Search for the cell housing the specified text and yield its (x, y) center coordinate. 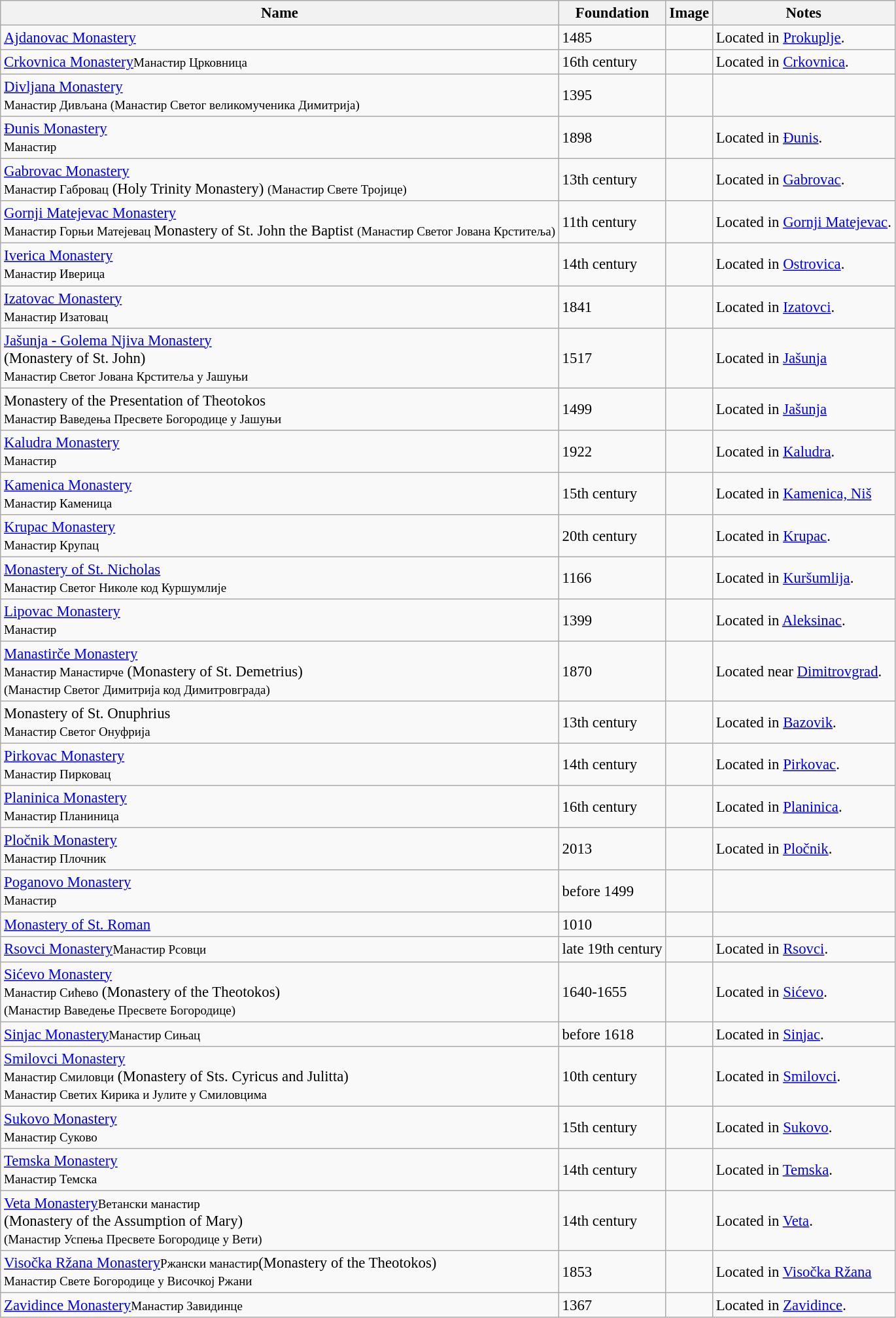
Located in Gabrovac. (803, 181)
Located in Izatovci. (803, 307)
Located in Gornji Matejevac. (803, 222)
Ajdanovac Monastery (280, 38)
20th century (612, 536)
Located in Kaludra. (803, 451)
Image (689, 13)
Monastery of St. OnuphriusМанастир Светог Онуфрија (280, 722)
Iverica MonasteryМанастир Иверица (280, 264)
Located in Zavidince. (803, 1305)
Located in Smilovci. (803, 1076)
11th century (612, 222)
Manastirče MonasteryМанастир Манастирче (Monastery of St. Demetrius)(Манастир Светог Димитрија код Димитровграда) (280, 671)
Located in Pirkovac. (803, 765)
Kamenica MonasteryМанастир Каменица (280, 493)
Monastery of the Presentation of TheotokosМанастир Ваведења Пресвете Богородице у Јашуњи (280, 409)
Monastery of St. Roman (280, 925)
Located in Sinjac. (803, 1034)
1517 (612, 358)
Sinjac MonasteryМанастир Сињац (280, 1034)
Located in Ostrovica. (803, 264)
Located in Sukovo. (803, 1128)
Located in Crkovnica. (803, 62)
1499 (612, 409)
before 1499 (612, 891)
Temska MonasteryМанастир Темска (280, 1170)
Located in Visočka Ržana (803, 1272)
Poganovo MonasteryМанастир (280, 891)
Smilovci MonasteryМанастир Смиловци (Monastery of Sts. Cyricus and Julitta)Манастир Светих Кирика и Јулите у Смиловцима (280, 1076)
1395 (612, 95)
Located in Planinica. (803, 807)
1853 (612, 1272)
1922 (612, 451)
Located in Temska. (803, 1170)
Pirkovac MonasteryМанастир Пирковац (280, 765)
before 1618 (612, 1034)
Located in Krupac. (803, 536)
Located in Aleksinac. (803, 620)
Divljana MonasteryМанастир Дивљана (Манастир Светог великомученика Димитрија) (280, 95)
10th century (612, 1076)
Foundation (612, 13)
Krupac MonasteryМанастир Крупац (280, 536)
Monastery of St. NicholasМанастир Светог Николе код Куршумлије (280, 578)
Located in Sićevo. (803, 992)
1485 (612, 38)
Crkovnica MonasteryМанастир Црковница (280, 62)
Kaludra MonasteryМанастир (280, 451)
Pločnik MonasteryМанастир Плочник (280, 849)
Sićevo MonasteryМанастир Сићево (Monastery of the Theotokos)(Манастир Ваведење Пресвете Богородице) (280, 992)
Gornji Matejevac MonasteryМанастир Горњи Матејевац Monastery of St. John the Baptist (Манастир Светог Јована Крститеља) (280, 222)
Rsovci MonasteryМанастир Рсовци (280, 950)
Located near Dimitrovgrad. (803, 671)
Veta MonasteryВетански манастир(Monastery of the Assumption of Mary)(Манастир Успења Пресвете Богородице у Вети) (280, 1221)
Planinica MonasteryМанастир Планиница (280, 807)
Name (280, 13)
Located in Bazovik. (803, 722)
1166 (612, 578)
Visočka Ržana MonasteryРжански манастир(Monastery of the Theotokos)Манастир Свете Богородице у Височкој Ржани (280, 1272)
1898 (612, 137)
1640-1655 (612, 992)
Located in Prokuplje. (803, 38)
2013 (612, 849)
1367 (612, 1305)
late 19th century (612, 950)
Sukovo MonasteryМанастир Суково (280, 1128)
Zavidince MonasteryМанастир Завидинце (280, 1305)
Located in Rsovci. (803, 950)
Lipovac MonasteryМанастир (280, 620)
Gabrovac MonasteryМанастир Габровац (Holy Trinity Monastery) (Манастир Свете Тројице) (280, 181)
Located in Đunis. (803, 137)
Notes (803, 13)
1399 (612, 620)
Located in Pločnik. (803, 849)
Located in Kuršumlija. (803, 578)
Izatovac MonasteryМанастир Изатовац (280, 307)
Đunis MonasteryМанастир (280, 137)
1841 (612, 307)
Located in Kamenica, Niš (803, 493)
Located in Veta. (803, 1221)
1010 (612, 925)
Jašunja - Golema Njiva Monastery(Monastery of St. John)Манастир Светог Јована Крститеља у Јашуњи (280, 358)
1870 (612, 671)
